Determine the (x, y) coordinate at the center of the cell enclosing the given text.  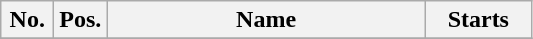
Starts (478, 20)
No. (28, 20)
Name (266, 20)
Pos. (80, 20)
